Return [X, Y] of the center of cell containing provided text 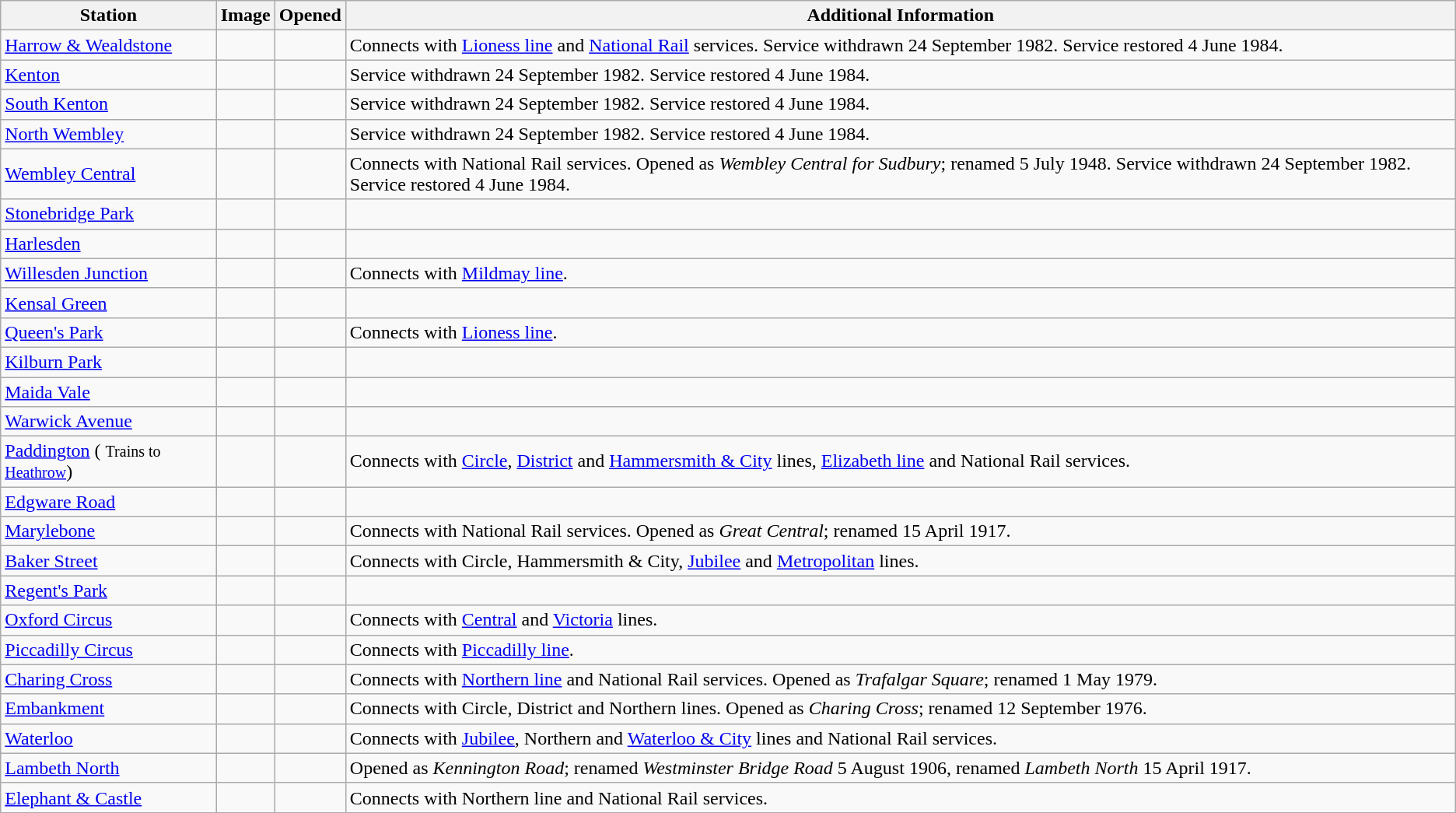
Stonebridge Park [109, 214]
Image [246, 16]
Connects with Lioness line. [901, 332]
Connects with National Rail services. Opened as Great Central; renamed 15 April 1917. [901, 531]
Opened as Kennington Road; renamed Westminster Bridge Road 5 August 1906, renamed Lambeth North 15 April 1917. [901, 768]
Connects with Circle, District and Northern lines. Opened as Charing Cross; renamed 12 September 1976. [901, 709]
Wembley Central [109, 174]
Connects with Northern line and National Rail services. Opened as Trafalgar Square; renamed 1 May 1979. [901, 679]
Connects with Jubilee, Northern and Waterloo & City lines and National Rail services. [901, 738]
Waterloo [109, 738]
Opened [310, 16]
Connects with Mildmay line. [901, 273]
Embankment [109, 709]
Edgware Road [109, 502]
Lambeth North [109, 768]
Harrow & Wealdstone [109, 45]
Additional Information [901, 16]
Harlesden [109, 244]
South Kenton [109, 104]
Kensal Green [109, 303]
Oxford Circus [109, 620]
Station [109, 16]
Maida Vale [109, 391]
Connects with Circle, District and Hammersmith & City lines, Elizabeth line and National Rail services. [901, 462]
Paddington ( Trains to Heathrow) [109, 462]
Baker Street [109, 561]
Connects with Northern line and National Rail services. [901, 797]
Charing Cross [109, 679]
Willesden Junction [109, 273]
North Wembley [109, 134]
Kenton [109, 75]
Elephant & Castle [109, 797]
Connects with Lioness line and National Rail services. Service withdrawn 24 September 1982. Service restored 4 June 1984. [901, 45]
Regent's Park [109, 590]
Connects with Piccadilly line. [901, 650]
Warwick Avenue [109, 422]
Kilburn Park [109, 362]
Queen's Park [109, 332]
Connects with Circle, Hammersmith & City, Jubilee and Metropolitan lines. [901, 561]
Marylebone [109, 531]
Piccadilly Circus [109, 650]
Connects with Central and Victoria lines. [901, 620]
